Identify which cell holds the provided text, then report its (x, y) central coordinate. 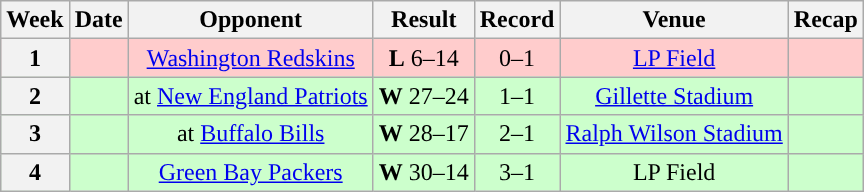
Washington Redskins (250, 58)
Recap (826, 20)
Date (98, 20)
at Buffalo Bills (250, 134)
0–1 (517, 58)
L 6–14 (424, 58)
Opponent (250, 20)
Record (517, 20)
W 27–24 (424, 96)
3–1 (517, 172)
Result (424, 20)
Gillette Stadium (674, 96)
W 28–17 (424, 134)
3 (35, 134)
2 (35, 96)
1–1 (517, 96)
at New England Patriots (250, 96)
Week (35, 20)
W 30–14 (424, 172)
4 (35, 172)
1 (35, 58)
Venue (674, 20)
Ralph Wilson Stadium (674, 134)
Green Bay Packers (250, 172)
2–1 (517, 134)
